From the cell containing the given text, extract its center point as [x, y] coordinate. 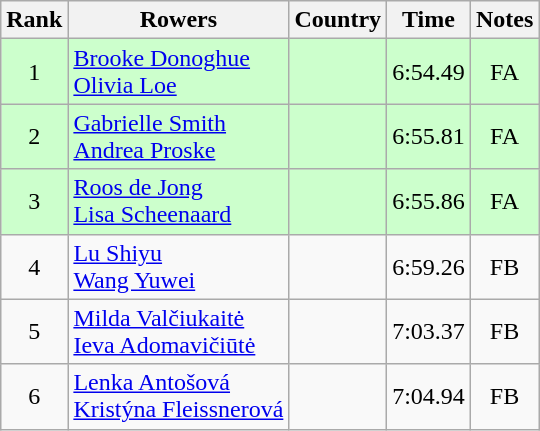
4 [34, 266]
6 [34, 396]
6:59.26 [429, 266]
7:03.37 [429, 332]
Country [338, 20]
2 [34, 136]
5 [34, 332]
3 [34, 202]
Roos de JongLisa Scheenaard [178, 202]
6:55.81 [429, 136]
Milda ValčiukaitėIeva Adomavičiūtė [178, 332]
Lu ShiyuWang Yuwei [178, 266]
Rank [34, 20]
Lenka AntošováKristýna Fleissnerová [178, 396]
Brooke DonoghueOlivia Loe [178, 72]
Gabrielle SmithAndrea Proske [178, 136]
6:55.86 [429, 202]
Notes [504, 20]
6:54.49 [429, 72]
Time [429, 20]
1 [34, 72]
7:04.94 [429, 396]
Rowers [178, 20]
